Locate the cell with the specified text and output its (x, y) center coordinate. 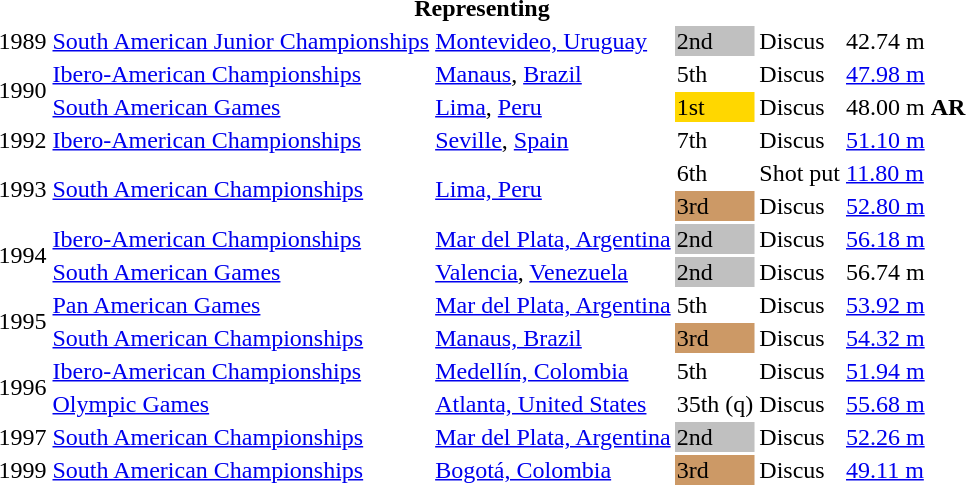
Bogotá, Colombia (553, 470)
6th (715, 173)
Atlanta, United States (553, 404)
7th (715, 140)
Olympic Games (241, 404)
South American Junior Championships (241, 41)
Pan American Games (241, 305)
Shot put (800, 173)
Valencia, Venezuela (553, 272)
1st (715, 107)
Seville, Spain (553, 140)
Montevideo, Uruguay (553, 41)
35th (q) (715, 404)
Medellín, Colombia (553, 371)
